Pinpoint the cell where the given text exists, returning its [x, y] midpoint coordinate. 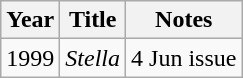
Year [30, 20]
Notes [184, 20]
1999 [30, 58]
4 Jun issue [184, 58]
Stella [93, 58]
Title [93, 20]
